Identify which cell holds the provided text, then report its (x, y) central coordinate. 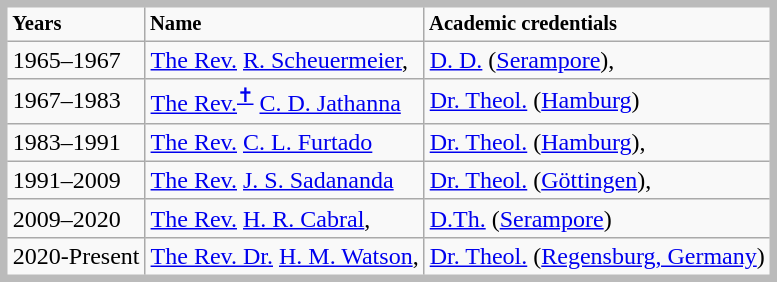
The Rev. C. L. Furtado (284, 142)
Years (74, 22)
1965–1967 (74, 60)
2020-Present (74, 258)
1983–1991 (74, 142)
1967–1983 (74, 102)
The Rev. J. S. Sadananda (284, 181)
Dr. Theol. (Hamburg), (598, 142)
The Rev. R. Scheuermeier, (284, 60)
Dr. Theol. (Regensburg, Germany) (598, 258)
D. D. (Serampore), (598, 60)
The Rev. H. R. Cabral, (284, 219)
Academic credentials (598, 22)
The Rev.✝ C. D. Jathanna (284, 102)
D.Th. (Serampore) (598, 219)
Dr. Theol. (Göttingen), (598, 181)
The Rev. Dr. H. M. Watson, (284, 258)
Name (284, 22)
2009–2020 (74, 219)
Dr. Theol. (Hamburg) (598, 102)
1991–2009 (74, 181)
